Capture the cell that displays the provided text and extract its [x, y] central coordinate. 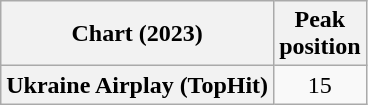
Chart (2023) [138, 34]
15 [320, 85]
Peakposition [320, 34]
Ukraine Airplay (TopHit) [138, 85]
